Locate the cell with the specified text and output its (x, y) center coordinate. 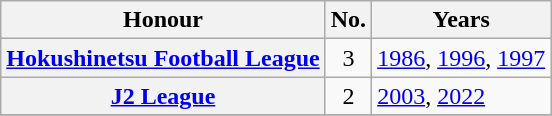
No. (348, 20)
3 (348, 58)
Honour (163, 20)
1986, 1996, 1997 (462, 58)
Hokushinetsu Football League (163, 58)
J2 League (163, 96)
2003, 2022 (462, 96)
2 (348, 96)
Years (462, 20)
